Output the (x, y) coordinate of the center of the cell containing the given text.  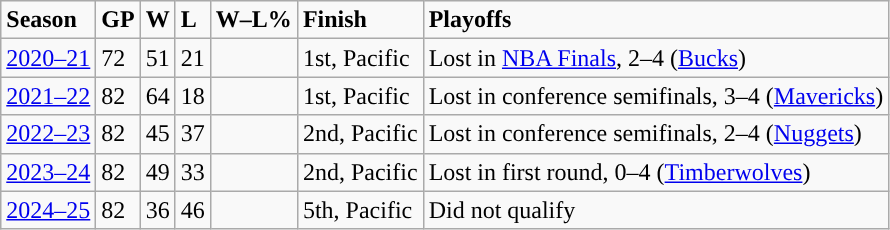
64 (158, 96)
33 (192, 172)
Finish (360, 20)
Lost in conference semifinals, 3–4 (Mavericks) (656, 96)
2023–24 (48, 172)
Lost in conference semifinals, 2–4 (Nuggets) (656, 134)
W (158, 20)
W–L% (254, 20)
2022–23 (48, 134)
Lost in NBA Finals, 2–4 (Bucks) (656, 58)
L (192, 20)
45 (158, 134)
21 (192, 58)
GP (118, 20)
Did not qualify (656, 210)
46 (192, 210)
37 (192, 134)
Playoffs (656, 20)
51 (158, 58)
2024–25 (48, 210)
72 (118, 58)
2020–21 (48, 58)
18 (192, 96)
Season (48, 20)
Lost in first round, 0–4 (Timberwolves) (656, 172)
36 (158, 210)
49 (158, 172)
2021–22 (48, 96)
5th, Pacific (360, 210)
